Detect which cell encompasses the target text, then output its [x, y] center coordinate. 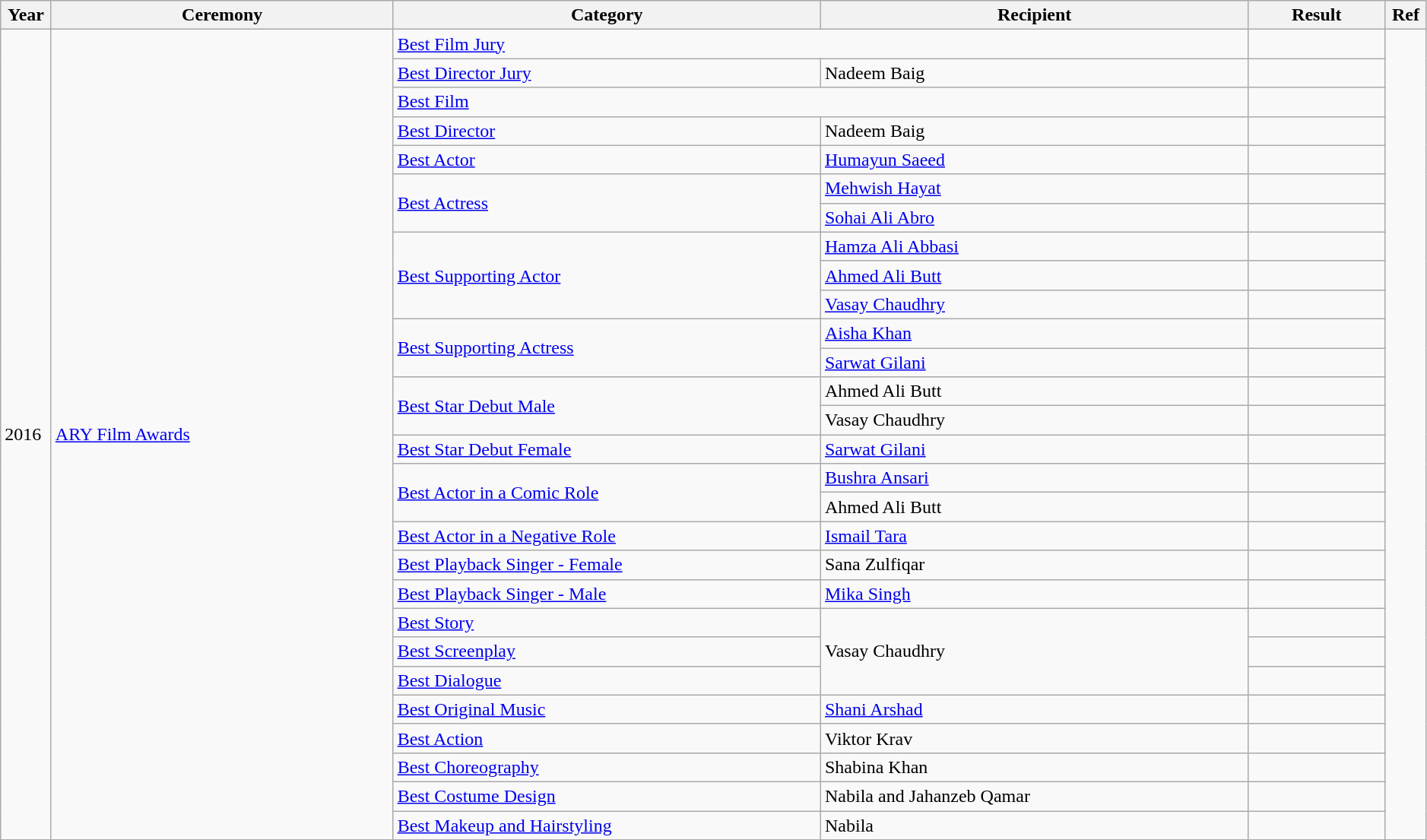
Hamza Ali Abbasi [1034, 246]
Mika Singh [1034, 594]
Best Playback Singer - Female [607, 565]
ARY Film Awards [222, 435]
Result [1317, 15]
Recipient [1034, 15]
Best Playback Singer - Male [607, 594]
Best Supporting Actor [607, 275]
Shani Arshad [1034, 709]
Best Director Jury [607, 73]
Best Director [607, 131]
Sohai Ali Abro [1034, 217]
Viktor Krav [1034, 738]
Best Actor [607, 160]
Best Supporting Actress [607, 347]
Best Costume Design [607, 796]
Ismail Tara [1034, 536]
Best Action [607, 738]
Best Actor in a Negative Role [607, 536]
Nabila [1034, 825]
Best Film [821, 102]
2016 [26, 435]
Best Story [607, 623]
Best Dialogue [607, 680]
Category [607, 15]
Nabila and Jahanzeb Qamar [1034, 796]
Mehwish Hayat [1034, 189]
Best Original Music [607, 709]
Best Star Debut Male [607, 406]
Sana Zulfiqar [1034, 565]
Best Screenplay [607, 651]
Best Actor in a Comic Role [607, 493]
Best Choreography [607, 767]
Year [26, 15]
Aisha Khan [1034, 333]
Best Film Jury [821, 44]
Best Actress [607, 203]
Best Star Debut Female [607, 449]
Shabina Khan [1034, 767]
Ref [1406, 15]
Ceremony [222, 15]
Bushra Ansari [1034, 478]
Humayun Saeed [1034, 160]
Best Makeup and Hairstyling [607, 825]
